Return the [x, y] coordinate for the center point of the cell that contains the specified text.  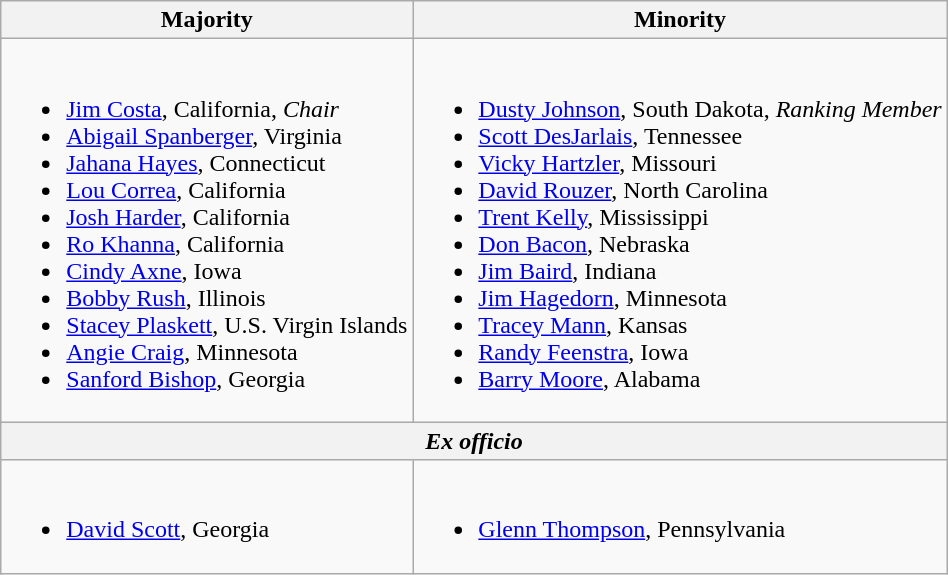
Minority [680, 20]
David Scott, Georgia [207, 516]
Glenn Thompson, Pennsylvania [680, 516]
Majority [207, 20]
Ex officio [474, 441]
